Identify which cell holds the provided text, then report its [X, Y] central coordinate. 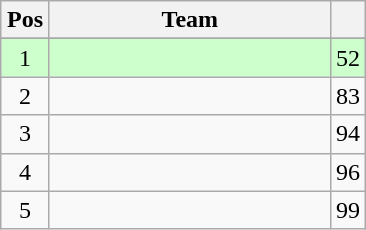
96 [348, 172]
94 [348, 134]
99 [348, 210]
83 [348, 96]
Team [190, 20]
52 [348, 58]
3 [26, 134]
Pos [26, 20]
5 [26, 210]
1 [26, 58]
4 [26, 172]
2 [26, 96]
